Provide the [X, Y] coordinate of the cell's center where the given text is located.  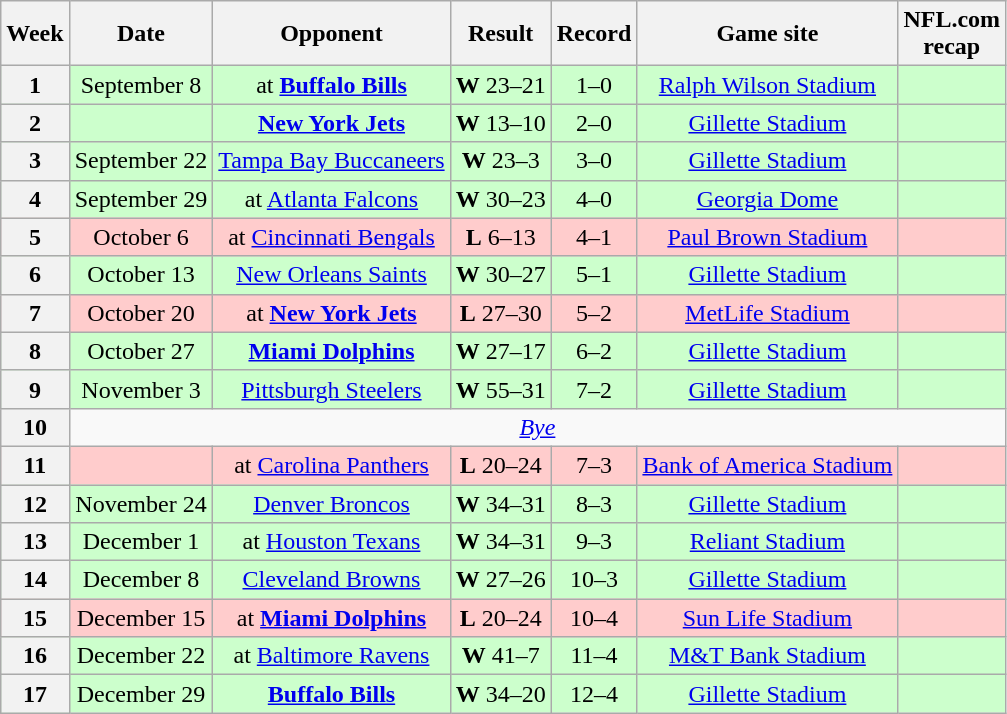
September 22 [141, 161]
10–4 [594, 618]
MetLife Stadium [768, 313]
September 8 [141, 85]
October 27 [141, 351]
Sun Life Stadium [768, 618]
8 [35, 351]
Reliant Stadium [768, 542]
4–1 [594, 237]
Bye [537, 427]
Georgia Dome [768, 199]
6–2 [594, 351]
W 23–21 [500, 85]
M&T Bank Stadium [768, 656]
Paul Brown Stadium [768, 237]
Opponent [332, 34]
December 22 [141, 656]
7–2 [594, 389]
7 [35, 313]
at Buffalo Bills [332, 85]
9 [35, 389]
13 [35, 542]
Pittsburgh Steelers [332, 389]
5–1 [594, 275]
8–3 [594, 503]
11–4 [594, 656]
December 15 [141, 618]
Buffalo Bills [332, 694]
16 [35, 656]
December 1 [141, 542]
W 13–10 [500, 123]
1 [35, 85]
Miami Dolphins [332, 351]
3 [35, 161]
10 [35, 427]
Bank of America Stadium [768, 465]
12 [35, 503]
Cleveland Browns [332, 580]
November 3 [141, 389]
3–0 [594, 161]
6 [35, 275]
October 6 [141, 237]
2–0 [594, 123]
W 27–17 [500, 351]
Ralph Wilson Stadium [768, 85]
4 [35, 199]
12–4 [594, 694]
W 30–23 [500, 199]
14 [35, 580]
December 29 [141, 694]
at New York Jets [332, 313]
at Carolina Panthers [332, 465]
at Cincinnati Bengals [332, 237]
W 27–26 [500, 580]
L 6–13 [500, 237]
5 [35, 237]
at Baltimore Ravens [332, 656]
17 [35, 694]
at Atlanta Falcons [332, 199]
7–3 [594, 465]
Date [141, 34]
Week [35, 34]
September 29 [141, 199]
W 23–3 [500, 161]
October 13 [141, 275]
NFL.comrecap [952, 34]
L 27–30 [500, 313]
10–3 [594, 580]
5–2 [594, 313]
Denver Broncos [332, 503]
November 24 [141, 503]
W 55–31 [500, 389]
4–0 [594, 199]
New Orleans Saints [332, 275]
1–0 [594, 85]
December 8 [141, 580]
W 34–20 [500, 694]
at Houston Texans [332, 542]
9–3 [594, 542]
October 20 [141, 313]
15 [35, 618]
Record [594, 34]
W 41–7 [500, 656]
Game site [768, 34]
at Miami Dolphins [332, 618]
Tampa Bay Buccaneers [332, 161]
New York Jets [332, 123]
W 30–27 [500, 275]
Result [500, 34]
11 [35, 465]
2 [35, 123]
